Determine the (X, Y) coordinate at the center of the cell enclosing the given text.  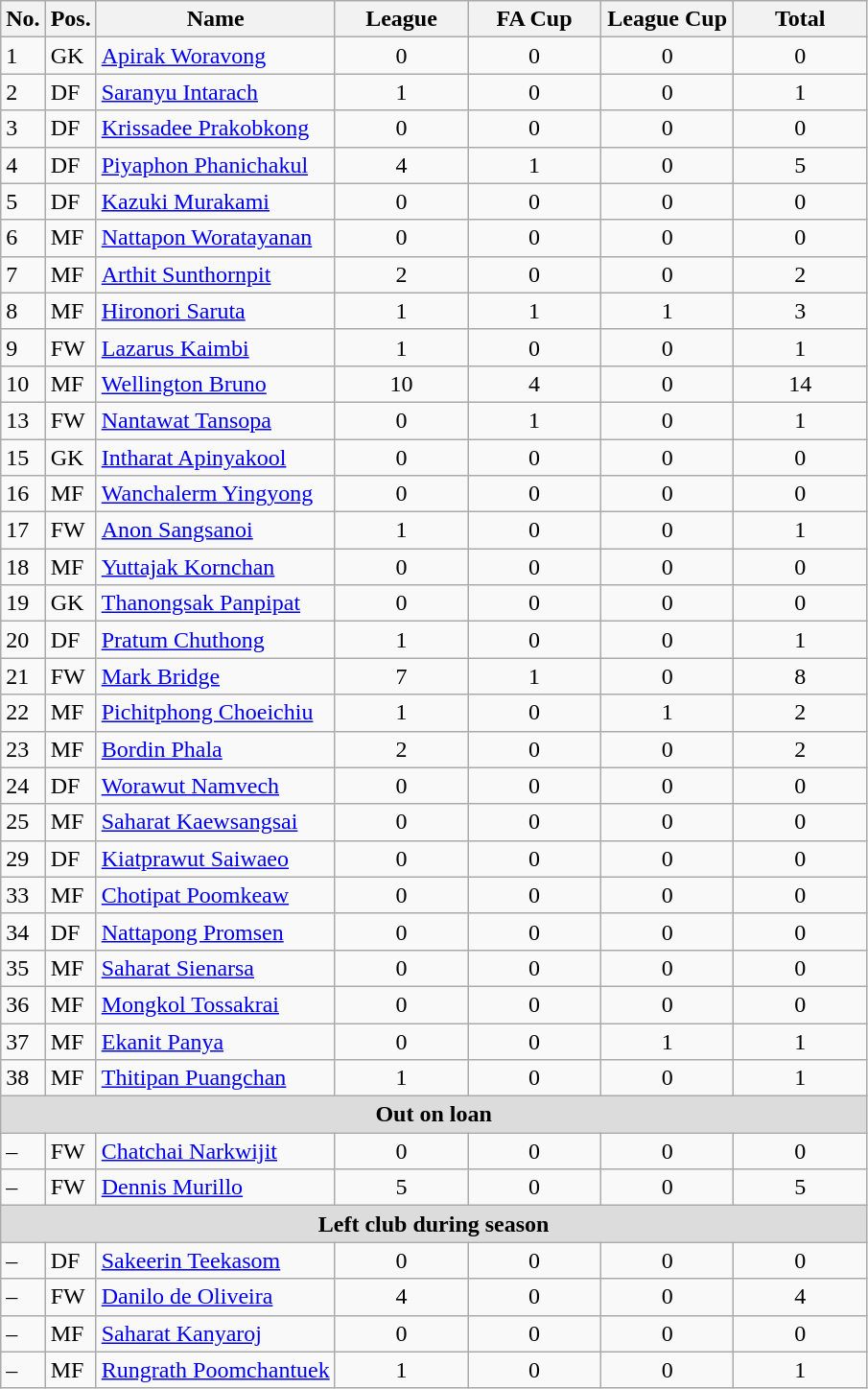
33 (23, 895)
Danilo de Oliveira (215, 1297)
Nattapon Woratayanan (215, 238)
Out on loan (434, 1115)
Piyaphon Phanichakul (215, 165)
League (401, 19)
Saharat Kanyaroj (215, 1333)
34 (23, 931)
FA Cup (535, 19)
Arthit Sunthornpit (215, 274)
Dennis Murillo (215, 1188)
18 (23, 567)
Sakeerin Teekasom (215, 1260)
21 (23, 676)
Saharat Sienarsa (215, 968)
Hironori Saruta (215, 311)
6 (23, 238)
Nantawat Tansopa (215, 420)
Apirak Woravong (215, 56)
35 (23, 968)
13 (23, 420)
Chotipat Poomkeaw (215, 895)
Mark Bridge (215, 676)
Rungrath Poomchantuek (215, 1370)
Nattapong Promsen (215, 931)
Name (215, 19)
Pichitphong Choeichiu (215, 713)
Worawut Namvech (215, 786)
19 (23, 603)
20 (23, 640)
Mongkol Tossakrai (215, 1004)
22 (23, 713)
23 (23, 749)
Krissadee Prakobkong (215, 129)
No. (23, 19)
Thanongsak Panpipat (215, 603)
Thitipan Puangchan (215, 1078)
Anon Sangsanoi (215, 530)
Kazuki Murakami (215, 201)
Saranyu Intarach (215, 92)
37 (23, 1041)
25 (23, 822)
Lazarus Kaimbi (215, 347)
Kiatprawut Saiwaeo (215, 859)
24 (23, 786)
Pos. (71, 19)
Yuttajak Kornchan (215, 567)
Pratum Chuthong (215, 640)
16 (23, 494)
Ekanit Panya (215, 1041)
Wanchalerm Yingyong (215, 494)
Left club during season (434, 1224)
Wellington Bruno (215, 384)
17 (23, 530)
36 (23, 1004)
Chatchai Narkwijit (215, 1151)
38 (23, 1078)
Total (800, 19)
9 (23, 347)
29 (23, 859)
League Cup (668, 19)
Bordin Phala (215, 749)
14 (800, 384)
Saharat Kaewsangsai (215, 822)
Intharat Apinyakool (215, 458)
15 (23, 458)
